For the text-containing cell, return its midpoint in [x, y] coordinate format. 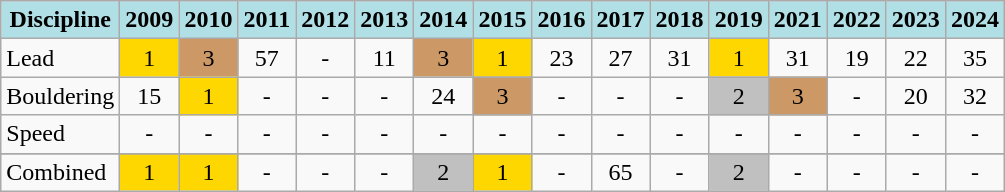
20 [916, 96]
2021 [798, 20]
Speed [60, 134]
2023 [916, 20]
2012 [326, 20]
2015 [502, 20]
19 [856, 58]
2013 [384, 20]
2009 [150, 20]
2010 [208, 20]
27 [620, 58]
Combined [60, 172]
2022 [856, 20]
2019 [738, 20]
57 [267, 58]
32 [974, 96]
35 [974, 58]
65 [620, 172]
2024 [974, 20]
Lead [60, 58]
11 [384, 58]
2016 [562, 20]
15 [150, 96]
24 [444, 96]
Bouldering [60, 96]
2014 [444, 20]
Discipline [60, 20]
23 [562, 58]
22 [916, 58]
2018 [680, 20]
2017 [620, 20]
2011 [267, 20]
